Capture the cell that displays the provided text and extract its (x, y) central coordinate. 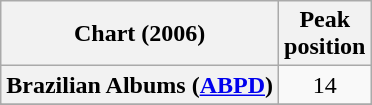
Peakposition (325, 34)
Chart (2006) (140, 34)
Brazilian Albums (ABPD) (140, 85)
14 (325, 85)
